Extract the [x, y] coordinate from the center of the cell holding the provided text.  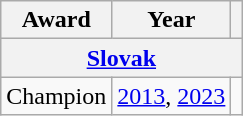
Year [172, 20]
Slovak [122, 58]
Champion [56, 96]
2013, 2023 [172, 96]
Award [56, 20]
